Identify which cell holds the provided text, then report its (x, y) central coordinate. 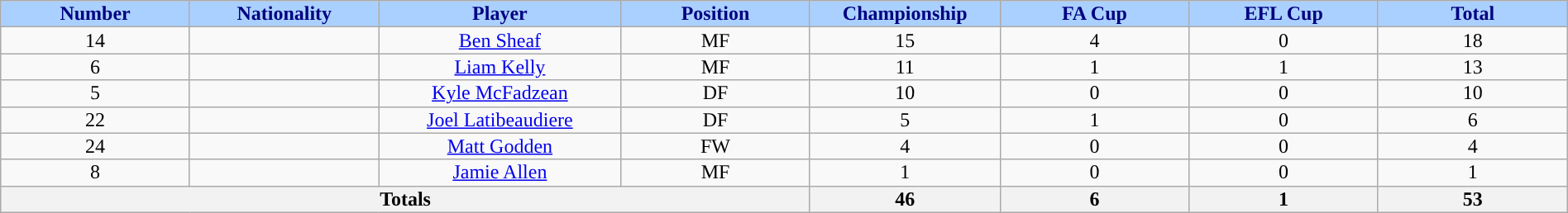
24 (96, 146)
Totals (405, 199)
15 (905, 40)
EFL Cup (1284, 14)
Nationality (284, 14)
18 (1472, 40)
11 (905, 67)
46 (905, 199)
Matt Godden (500, 146)
Kyle McFadzean (500, 93)
13 (1472, 67)
Championship (905, 14)
Liam Kelly (500, 67)
Position (716, 14)
FW (716, 146)
Number (96, 14)
Joel Latibeaudiere (500, 120)
22 (96, 120)
Jamie Allen (500, 173)
FA Cup (1095, 14)
14 (96, 40)
Ben Sheaf (500, 40)
53 (1472, 199)
8 (96, 173)
Player (500, 14)
Total (1472, 14)
